Capture the cell that displays the provided text and extract its [X, Y] central coordinate. 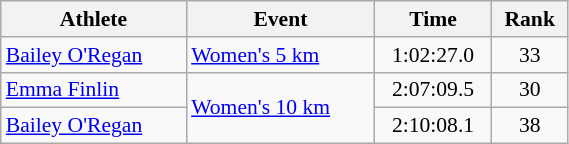
2:10:08.1 [434, 126]
2:07:09.5 [434, 90]
1:02:27.0 [434, 55]
30 [530, 90]
Rank [530, 19]
Athlete [94, 19]
Women's 10 km [280, 108]
Event [280, 19]
38 [530, 126]
Time [434, 19]
Emma Finlin [94, 90]
33 [530, 55]
Women's 5 km [280, 55]
